Determine the [X, Y] coordinate at the center of the cell enclosing the given text.  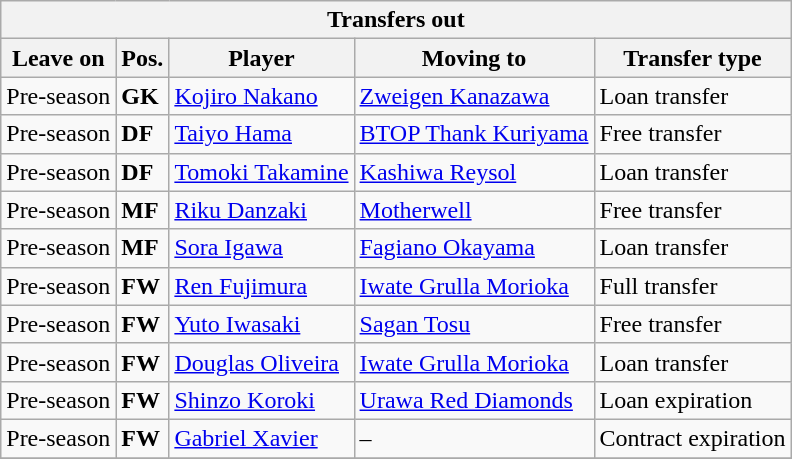
Sora Igawa [262, 248]
GK [142, 96]
Ren Fujimura [262, 286]
– [474, 438]
Douglas Oliveira [262, 362]
Gabriel Xavier [262, 438]
Yuto Iwasaki [262, 324]
Shinzo Koroki [262, 400]
Pos. [142, 58]
Contract expiration [692, 438]
Taiyo Hama [262, 134]
Transfers out [396, 20]
Player [262, 58]
Fagiano Okayama [474, 248]
Leave on [58, 58]
Riku Danzaki [262, 210]
Full transfer [692, 286]
Motherwell [474, 210]
Kojiro Nakano [262, 96]
Sagan Tosu [474, 324]
Kashiwa Reysol [474, 172]
Loan expiration [692, 400]
Zweigen Kanazawa [474, 96]
BTOP Thank Kuriyama [474, 134]
Urawa Red Diamonds [474, 400]
Moving to [474, 58]
Transfer type [692, 58]
Tomoki Takamine [262, 172]
